Detect which cell encompasses the target text, then output its [x, y] center coordinate. 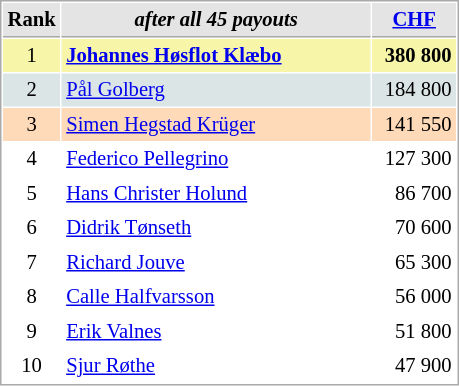
56 000 [414, 296]
10 [32, 366]
9 [32, 332]
Didrik Tønseth [216, 228]
Federico Pellegrino [216, 158]
8 [32, 296]
380 800 [414, 56]
Hans Christer Holund [216, 194]
51 800 [414, 332]
5 [32, 194]
CHF [414, 20]
6 [32, 228]
1 [32, 56]
Calle Halfvarsson [216, 296]
65 300 [414, 262]
86 700 [414, 194]
Rank [32, 20]
4 [32, 158]
Richard Jouve [216, 262]
184 800 [414, 90]
Johannes Høsflot Klæbo [216, 56]
2 [32, 90]
Simen Hegstad Krüger [216, 124]
Pål Golberg [216, 90]
after all 45 payouts [216, 20]
127 300 [414, 158]
Erik Valnes [216, 332]
141 550 [414, 124]
70 600 [414, 228]
Sjur Røthe [216, 366]
47 900 [414, 366]
3 [32, 124]
7 [32, 262]
